Return the (x, y) coordinate for the center point of the cell that contains the specified text.  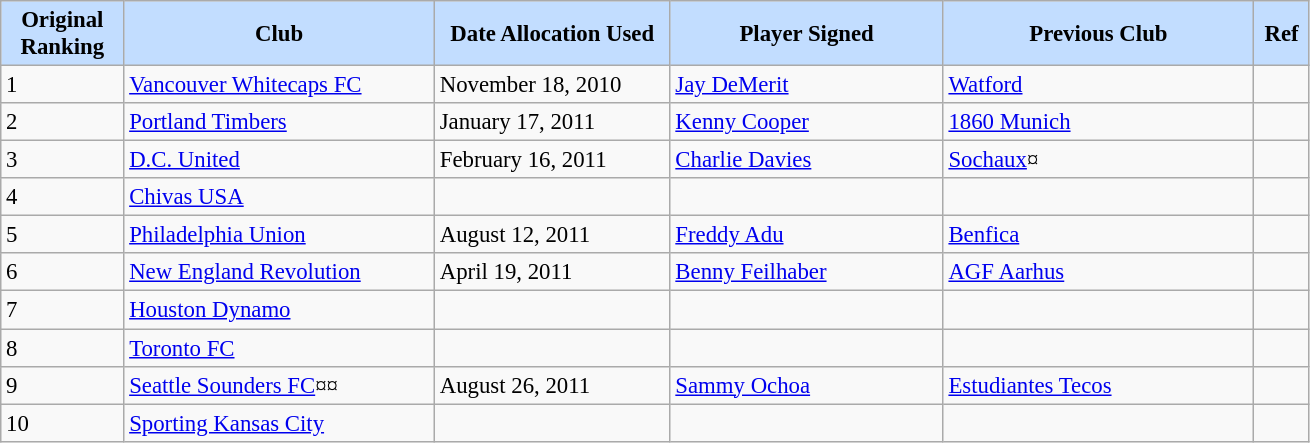
Benfica (1098, 235)
Freddy Adu (806, 235)
August 12, 2011 (552, 235)
3 (62, 160)
Chivas USA (280, 197)
Sochaux¤ (1098, 160)
Jay DeMerit (806, 85)
February 16, 2011 (552, 160)
Watford (1098, 85)
2 (62, 122)
August 26, 2011 (552, 385)
Sammy Ochoa (806, 385)
8 (62, 348)
Benny Feilhaber (806, 273)
Houston Dynamo (280, 310)
Vancouver Whitecaps FC (280, 85)
Previous Club (1098, 34)
7 (62, 310)
Kenny Cooper (806, 122)
Charlie Davies (806, 160)
Toronto FC (280, 348)
November 18, 2010 (552, 85)
Original Ranking (62, 34)
New England Revolution (280, 273)
Portland Timbers (280, 122)
Player Signed (806, 34)
1 (62, 85)
D.C. United (280, 160)
4 (62, 197)
5 (62, 235)
Seattle Sounders FC¤¤ (280, 385)
9 (62, 385)
Philadelphia Union (280, 235)
10 (62, 423)
1860 Munich (1098, 122)
Sporting Kansas City (280, 423)
January 17, 2011 (552, 122)
Ref (1282, 34)
Date Allocation Used (552, 34)
AGF Aarhus (1098, 273)
April 19, 2011 (552, 273)
Club (280, 34)
Estudiantes Tecos (1098, 385)
6 (62, 273)
